Determine the [x, y] coordinate at the center of the cell enclosing the given text.  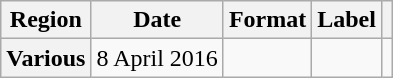
Various [46, 58]
8 April 2016 [157, 58]
Date [157, 20]
Label [347, 20]
Region [46, 20]
Format [267, 20]
